Pinpoint the cell where the given text exists, returning its [x, y] midpoint coordinate. 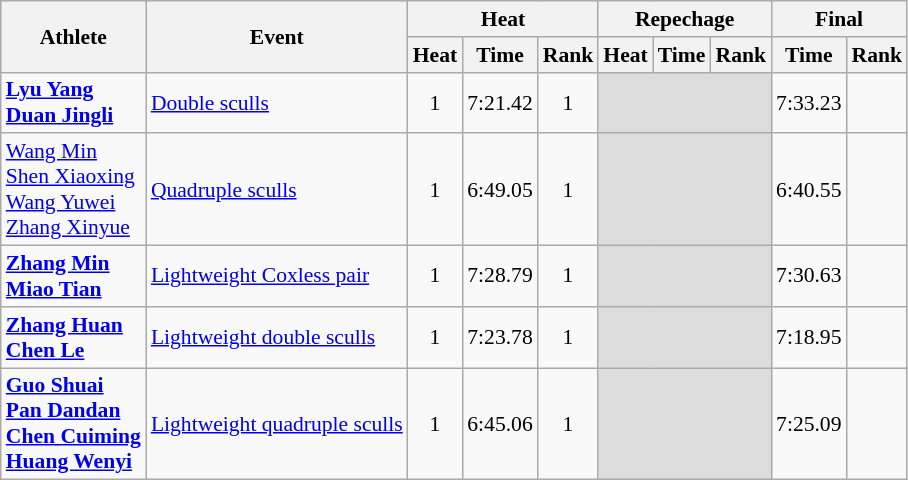
Event [277, 36]
Athlete [74, 36]
Quadruple sculls [277, 190]
Lightweight Coxless pair [277, 276]
7:18.95 [808, 338]
Guo ShuaiPan DandanChen CuimingHuang Wenyi [74, 424]
Wang MinShen XiaoxingWang YuweiZhang Xinyue [74, 190]
7:25.09 [808, 424]
7:21.42 [500, 102]
Zhang MinMiao Tian [74, 276]
Repechage [684, 19]
7:33.23 [808, 102]
Lightweight quadruple sculls [277, 424]
6:49.05 [500, 190]
Lightweight double sculls [277, 338]
Zhang HuanChen Le [74, 338]
Final [839, 19]
6:40.55 [808, 190]
6:45.06 [500, 424]
Double sculls [277, 102]
7:28.79 [500, 276]
7:23.78 [500, 338]
Lyu YangDuan Jingli [74, 102]
7:30.63 [808, 276]
